Detect which cell encompasses the target text, then output its (x, y) center coordinate. 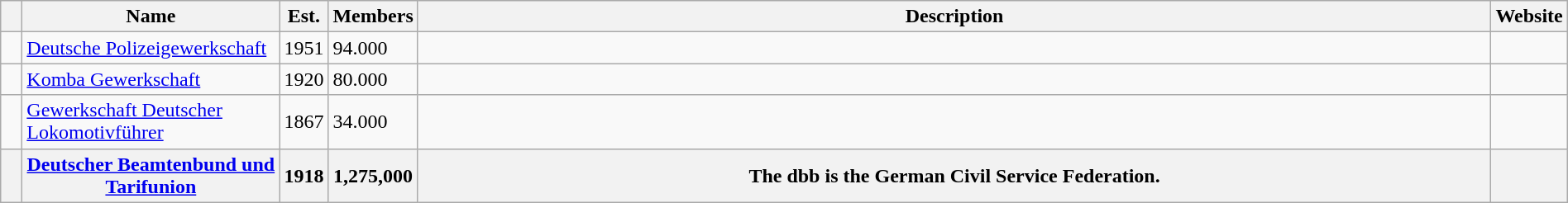
80.000 (373, 79)
Website (1529, 17)
Deutsche Polizeigewerkschaft (151, 48)
1918 (304, 175)
Name (151, 17)
Gewerkschaft Deutscher Lokomotivführer (151, 122)
1920 (304, 79)
Komba Gewerkschaft (151, 79)
Est. (304, 17)
1867 (304, 122)
Description (954, 17)
1951 (304, 48)
Deutscher Beamtenbund und Tarifunion (151, 175)
34.000 (373, 122)
94.000 (373, 48)
The dbb is the German Civil Service Federation. (954, 175)
Members (373, 17)
1,275,000 (373, 175)
